Identify which cell holds the provided text, then report its [X, Y] central coordinate. 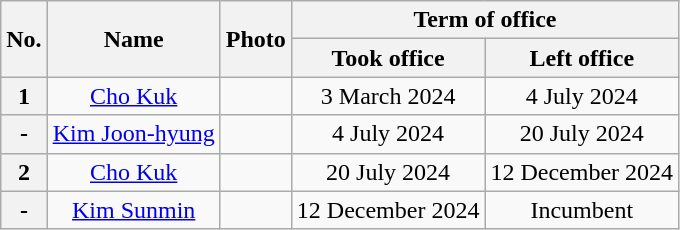
Photo [256, 39]
1 [24, 96]
No. [24, 39]
Took office [388, 58]
Kim Joon-hyung [134, 134]
Incumbent [582, 210]
Left office [582, 58]
Kim Sunmin [134, 210]
Name [134, 39]
Term of office [484, 20]
3 March 2024 [388, 96]
2 [24, 172]
